From the cell containing the given text, extract its center point as [x, y] coordinate. 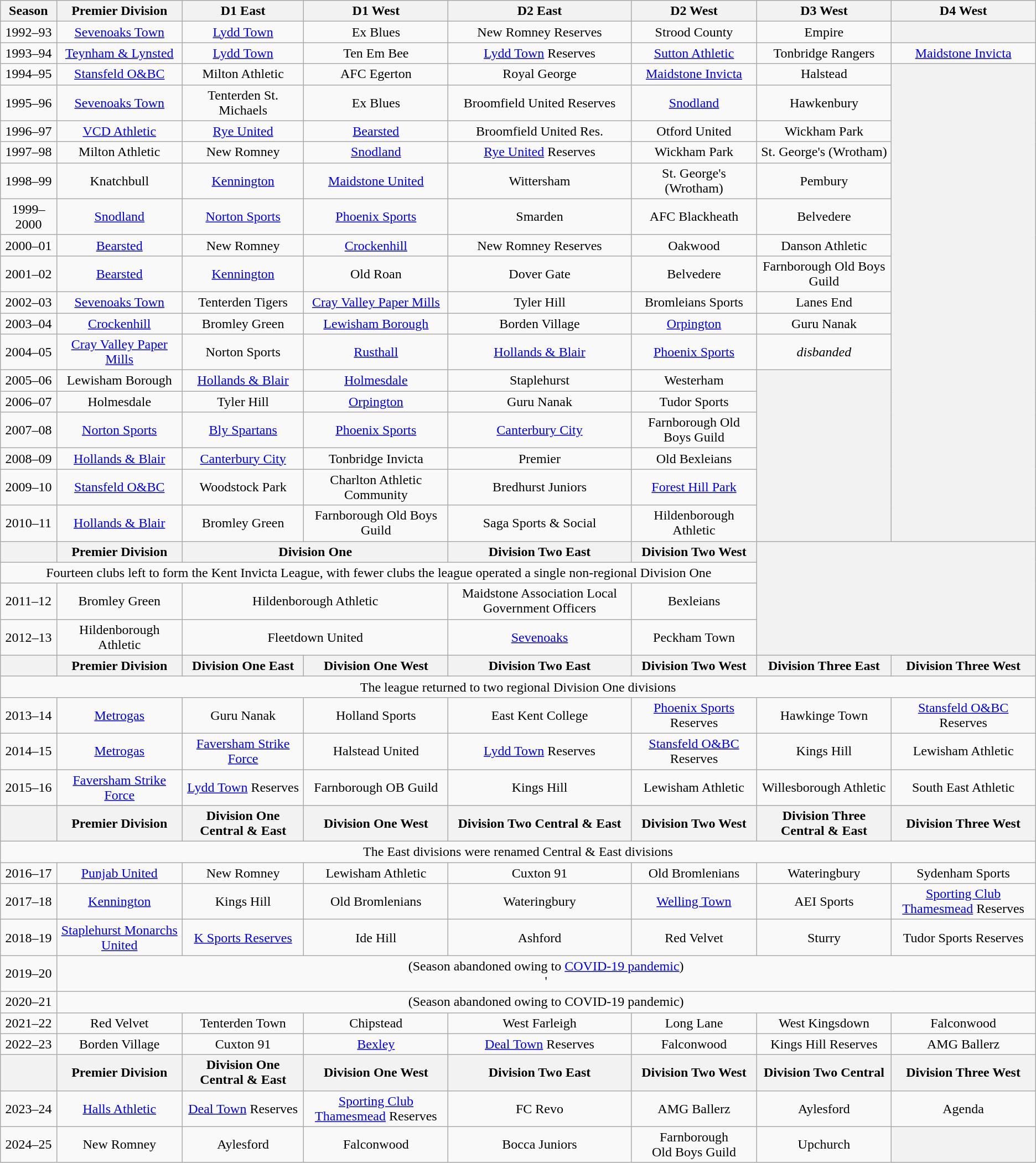
Premier [540, 459]
VCD Athletic [120, 131]
Sydenham Sports [963, 873]
Broomfield United Reserves [540, 103]
Tudor Sports [694, 402]
Knatchbull [120, 180]
Punjab United [120, 873]
Old Bexleians [694, 459]
Danson Athletic [824, 245]
2013–14 [29, 715]
Sutton Athletic [694, 53]
2024–25 [29, 1144]
disbanded [824, 352]
1992–93 [29, 32]
2002–03 [29, 302]
Holland Sports [376, 715]
Woodstock Park [244, 487]
2023–24 [29, 1109]
D4 West [963, 11]
Division Three Central & East [824, 823]
2015–16 [29, 787]
1999–2000 [29, 217]
Ten Em Bee [376, 53]
Ide Hill [376, 937]
Ashford [540, 937]
K Sports Reserves [244, 937]
2017–18 [29, 902]
Bredhurst Juniors [540, 487]
Royal George [540, 74]
Bocca Juniors [540, 1144]
Tenterden Town [244, 1023]
Halstead [824, 74]
Tonbridge Rangers [824, 53]
2019–20 [29, 974]
Oakwood [694, 245]
Hawkinge Town [824, 715]
Division Three East [824, 666]
1997–98 [29, 152]
Division One [315, 552]
D1 West [376, 11]
D3 West [824, 11]
Welling Town [694, 902]
(Season abandoned owing to COVID-19 pandemic) [546, 1002]
Maidstone Association Local Government Officers [540, 601]
Lanes End [824, 302]
Fleetdown United [315, 637]
Bexleians [694, 601]
Broomfield United Res. [540, 131]
The league returned to two regional Division One divisions [518, 687]
Staplehurst Monarchs United [120, 937]
Bexley [376, 1044]
FarnboroughOld Boys Guild [694, 1144]
2022–23 [29, 1044]
Tenterden St. Michaels [244, 103]
West Farleigh [540, 1023]
2006–07 [29, 402]
Westerham [694, 381]
Fourteen clubs left to form the Kent Invicta League, with fewer clubs the league operated a single non-regional Division One [379, 573]
Peckham Town [694, 637]
Sevenoaks [540, 637]
Halls Athletic [120, 1109]
Division Two Central & East [540, 823]
Wittersham [540, 180]
Tudor Sports Reserves [963, 937]
Empire [824, 32]
Rye United Reserves [540, 152]
West Kingsdown [824, 1023]
D2 West [694, 11]
2012–13 [29, 637]
2014–15 [29, 751]
Rusthall [376, 352]
2004–05 [29, 352]
Season [29, 11]
Teynham & Lynsted [120, 53]
1993–94 [29, 53]
Agenda [963, 1109]
D1 East [244, 11]
Tonbridge Invicta [376, 459]
D2 East [540, 11]
2007–08 [29, 430]
Farnborough OB Guild [376, 787]
2010–11 [29, 523]
1995–96 [29, 103]
1994–95 [29, 74]
Staplehurst [540, 381]
Bromleians Sports [694, 302]
Strood County [694, 32]
Bly Spartans [244, 430]
2000–01 [29, 245]
2001–02 [29, 273]
Charlton Athletic Community [376, 487]
Willesborough Athletic [824, 787]
Maidstone United [376, 180]
(Season abandoned owing to COVID-19 pandemic)' [546, 974]
Rye United [244, 131]
2005–06 [29, 381]
Halstead United [376, 751]
2018–19 [29, 937]
2008–09 [29, 459]
Hawkenbury [824, 103]
East Kent College [540, 715]
2016–17 [29, 873]
Forest Hill Park [694, 487]
Saga Sports & Social [540, 523]
The East divisions were renamed Central & East divisions [518, 852]
Smarden [540, 217]
FC Revo [540, 1109]
Upchurch [824, 1144]
2011–12 [29, 601]
AFC Egerton [376, 74]
Dover Gate [540, 273]
South East Athletic [963, 787]
Division One East [244, 666]
1996–97 [29, 131]
Kings Hill Reserves [824, 1044]
Division Two Central [824, 1072]
2021–22 [29, 1023]
Sturry [824, 937]
Phoenix Sports Reserves [694, 715]
2003–04 [29, 324]
Otford United [694, 131]
Chipstead [376, 1023]
Long Lane [694, 1023]
Tenterden Tigers [244, 302]
Old Roan [376, 273]
AFC Blackheath [694, 217]
Pembury [824, 180]
1998–99 [29, 180]
2020–21 [29, 1002]
AEI Sports [824, 902]
2009–10 [29, 487]
